Detect which cell encompasses the target text, then output its [X, Y] center coordinate. 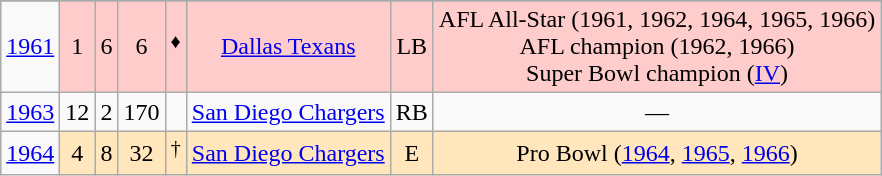
— [656, 112]
170 [142, 112]
2 [106, 112]
AFL All-Star (1961, 1962, 1964, 1965, 1966)AFL champion (1962, 1966)Super Bowl champion (IV) [656, 47]
1961 [30, 47]
RB [412, 112]
1963 [30, 112]
32 [142, 154]
1964 [30, 154]
8 [106, 154]
♦ [176, 47]
4 [78, 154]
† [176, 154]
LB [412, 47]
E [412, 154]
Dallas Texans [288, 47]
1 [78, 47]
12 [78, 112]
Pro Bowl (1964, 1965, 1966) [656, 154]
